Provide the [X, Y] coordinate of the cell's center where the given text is located.  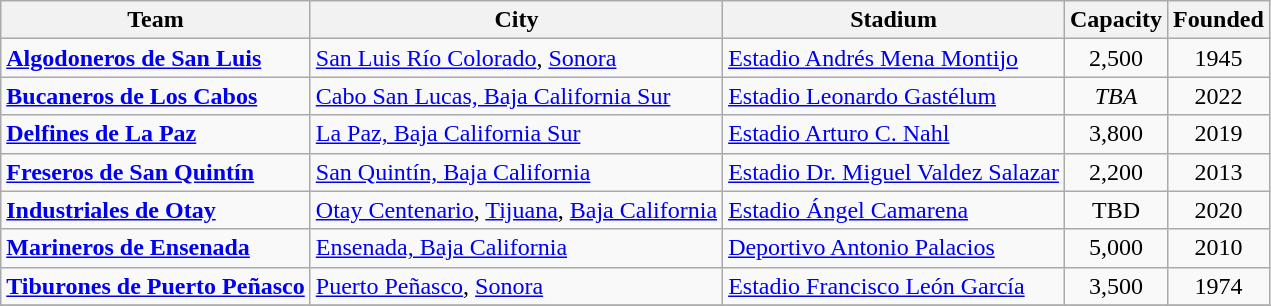
Estadio Dr. Miguel Valdez Salazar [894, 172]
Capacity [1116, 20]
Cabo San Lucas, Baja California Sur [516, 96]
3,500 [1116, 286]
TBA [1116, 96]
Otay Centenario, Tijuana, Baja California [516, 210]
San Luis Río Colorado, Sonora [516, 58]
Delfines de La Paz [156, 134]
Stadium [894, 20]
2,500 [1116, 58]
Puerto Peñasco, Sonora [516, 286]
2020 [1219, 210]
Estadio Andrés Mena Montijo [894, 58]
Estadio Leonardo Gastélum [894, 96]
Team [156, 20]
La Paz, Baja California Sur [516, 134]
Tiburones de Puerto Peñasco [156, 286]
City [516, 20]
2013 [1219, 172]
Deportivo Antonio Palacios [894, 248]
Estadio Arturo C. Nahl [894, 134]
Bucaneros de Los Cabos [156, 96]
2,200 [1116, 172]
Founded [1219, 20]
Estadio Ángel Camarena [894, 210]
Marineros de Ensenada [156, 248]
Estadio Francisco León García [894, 286]
San Quintín, Baja California [516, 172]
Algodoneros de San Luis [156, 58]
2019 [1219, 134]
Industriales de Otay [156, 210]
TBD [1116, 210]
5,000 [1116, 248]
Ensenada, Baja California [516, 248]
3,800 [1116, 134]
1945 [1219, 58]
1974 [1219, 286]
2010 [1219, 248]
2022 [1219, 96]
Freseros de San Quintín [156, 172]
